Output the (x, y) coordinate of the center of the cell containing the given text.  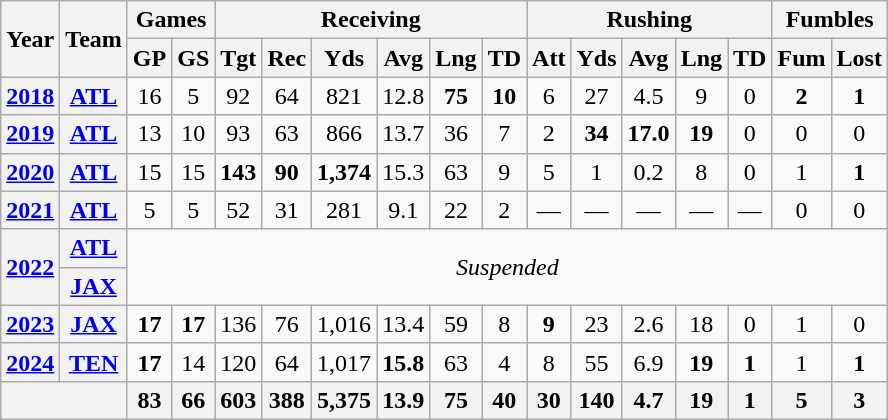
83 (149, 400)
140 (596, 400)
2021 (30, 210)
23 (596, 324)
2018 (30, 96)
13 (149, 134)
9.1 (404, 210)
2.6 (648, 324)
821 (344, 96)
120 (238, 362)
15.8 (404, 362)
2023 (30, 324)
92 (238, 96)
0.2 (648, 172)
603 (238, 400)
6.9 (648, 362)
13.9 (404, 400)
3 (859, 400)
1,016 (344, 324)
90 (287, 172)
55 (596, 362)
13.4 (404, 324)
Games (170, 20)
6 (549, 96)
143 (238, 172)
52 (238, 210)
Fum (802, 58)
2019 (30, 134)
Fumbles (830, 20)
TEN (94, 362)
Team (94, 39)
14 (194, 362)
36 (456, 134)
Rec (287, 58)
13.7 (404, 134)
93 (238, 134)
GP (149, 58)
7 (504, 134)
22 (456, 210)
Lost (859, 58)
4.7 (648, 400)
1,374 (344, 172)
31 (287, 210)
GS (194, 58)
66 (194, 400)
2022 (30, 267)
76 (287, 324)
136 (238, 324)
15.3 (404, 172)
18 (701, 324)
34 (596, 134)
1,017 (344, 362)
4 (504, 362)
Year (30, 39)
Att (549, 58)
2024 (30, 362)
17.0 (648, 134)
27 (596, 96)
16 (149, 96)
388 (287, 400)
Suspended (507, 267)
Receiving (371, 20)
59 (456, 324)
866 (344, 134)
281 (344, 210)
Rushing (650, 20)
12.8 (404, 96)
40 (504, 400)
4.5 (648, 96)
Tgt (238, 58)
30 (549, 400)
2020 (30, 172)
5,375 (344, 400)
